Capture the cell that displays the provided text and extract its [x, y] central coordinate. 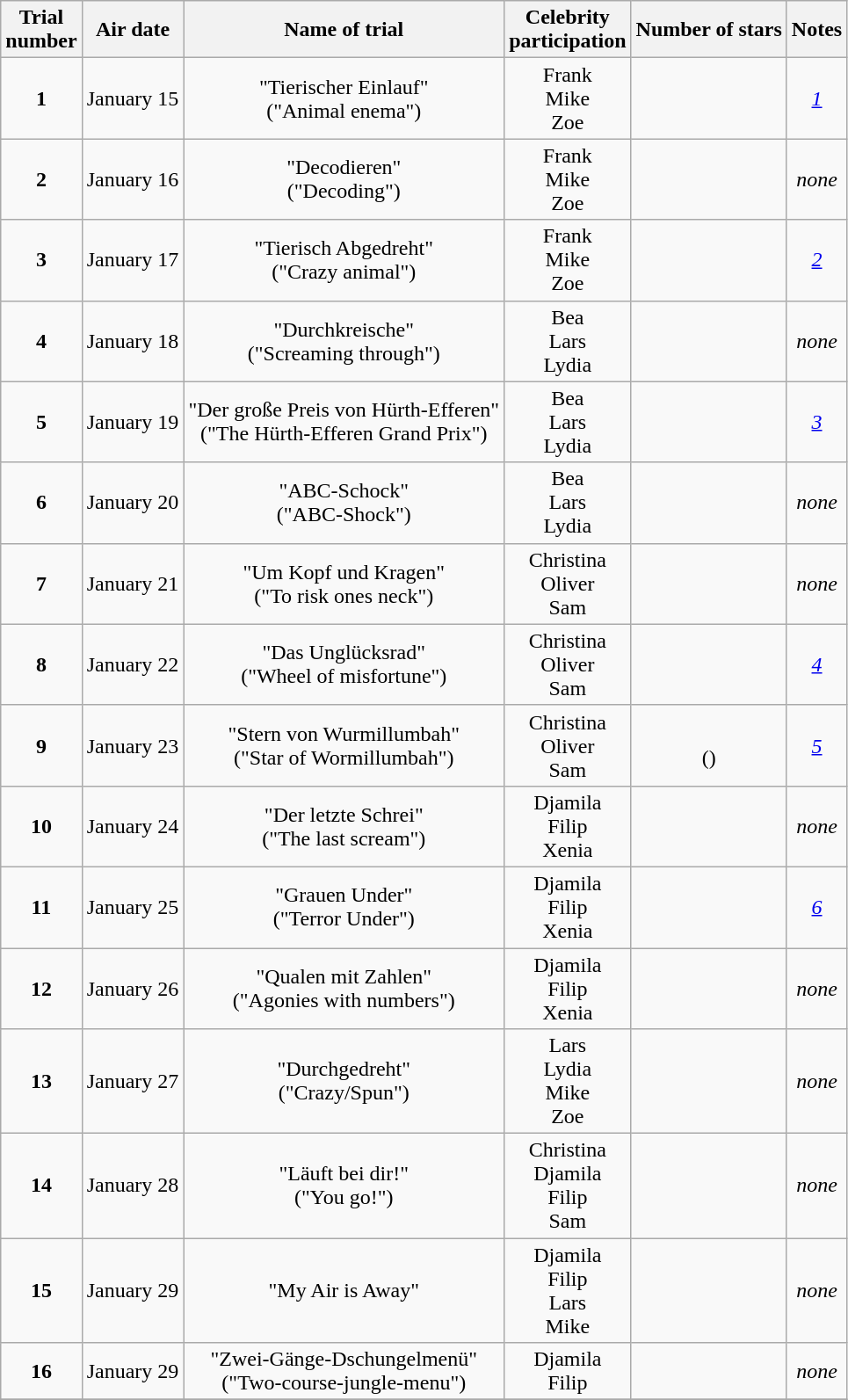
Notes [816, 30]
"My Air is Away" [344, 1290]
January 16 [133, 179]
January 18 [133, 341]
ChristinaDjamilaFilipSam [568, 1186]
13 [41, 1081]
DjamilaFilip [568, 1371]
12 [41, 988]
15 [41, 1290]
"Decodieren"("Decoding") [344, 179]
7 [41, 584]
"Tierischer Einlauf"("Animal enema") [344, 98]
Celebrityparticipation [568, 30]
9 [41, 745]
"Qualen mit Zahlen"("Agonies with numbers") [344, 988]
"Läuft bei dir!"("You go!") [344, 1186]
January 26 [133, 988]
"Das Unglücksrad"("Wheel of misfortune") [344, 664]
"Um Kopf und Kragen"("To risk ones neck") [344, 584]
January 24 [133, 826]
January 28 [133, 1186]
"ABC-Schock"("ABC-Shock") [344, 503]
11 [41, 907]
Trialnumber [41, 30]
"Durchgedreht"("Crazy/Spun") [344, 1081]
"Grauen Under"("Terror Under") [344, 907]
January 22 [133, 664]
"Durchkreische"("Screaming through") [344, 341]
DjamilaFilipLarsMike [568, 1290]
16 [41, 1371]
Number of stars [708, 30]
() [708, 745]
10 [41, 826]
"Der letzte Schrei"("The last scream") [344, 826]
January 23 [133, 745]
January 21 [133, 584]
LarsLydiaMikeZoe [568, 1081]
January 15 [133, 98]
14 [41, 1186]
"Stern von Wurmillumbah"("Star of Wormillumbah") [344, 745]
"Der große Preis von Hürth-Efferen"("The Hürth-Efferen Grand Prix") [344, 422]
January 20 [133, 503]
Name of trial [344, 30]
January 17 [133, 260]
Air date [133, 30]
8 [41, 664]
January 25 [133, 907]
January 27 [133, 1081]
"Zwei-Gänge-Dschungelmenü"("Two-course-jungle-menu") [344, 1371]
"Tierisch Abgedreht"("Crazy animal") [344, 260]
January 19 [133, 422]
